Determine the [x, y] coordinate at the center of the cell enclosing the given text.  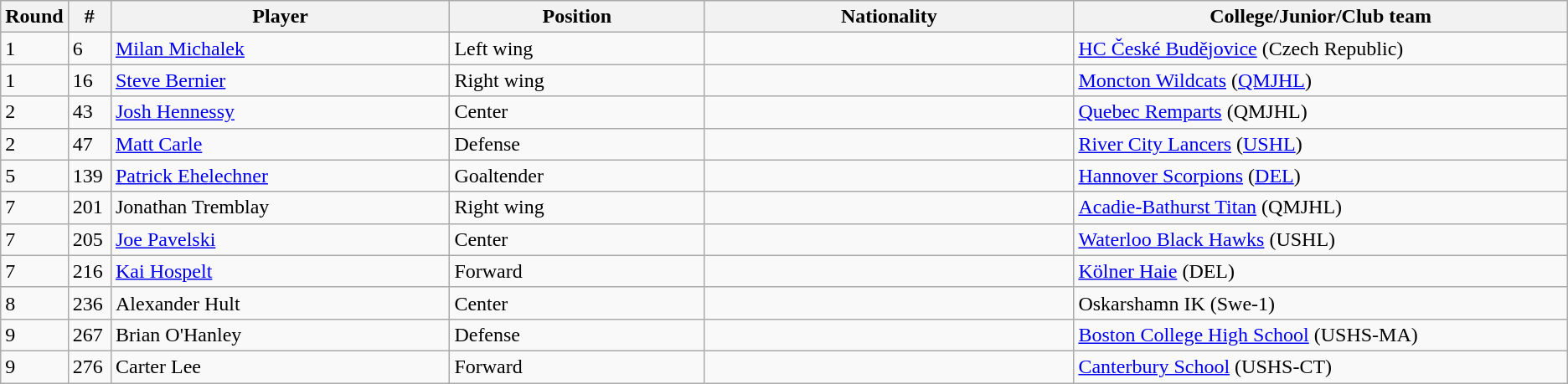
6 [89, 49]
Moncton Wildcats (QMJHL) [1320, 80]
Patrick Ehelechner [280, 176]
Acadie-Bathurst Titan (QMJHL) [1320, 207]
Joe Pavelski [280, 239]
8 [34, 303]
Josh Hennessy [280, 112]
Alexander Hult [280, 303]
236 [89, 303]
Left wing [577, 49]
Jonathan Tremblay [280, 207]
5 [34, 176]
205 [89, 239]
Position [577, 17]
Steve Bernier [280, 80]
216 [89, 271]
276 [89, 366]
43 [89, 112]
Goaltender [577, 176]
Kai Hospelt [280, 271]
# [89, 17]
Boston College High School (USHS-MA) [1320, 335]
Brian O'Hanley [280, 335]
Oskarshamn IK (Swe-1) [1320, 303]
HC České Budějovice (Czech Republic) [1320, 49]
Hannover Scorpions (DEL) [1320, 176]
Matt Carle [280, 144]
Carter Lee [280, 366]
Waterloo Black Hawks (USHL) [1320, 239]
Quebec Remparts (QMJHL) [1320, 112]
College/Junior/Club team [1320, 17]
16 [89, 80]
Nationality [890, 17]
Canterbury School (USHS-CT) [1320, 366]
201 [89, 207]
Milan Michalek [280, 49]
Kölner Haie (DEL) [1320, 271]
47 [89, 144]
River City Lancers (USHL) [1320, 144]
Player [280, 17]
Round [34, 17]
267 [89, 335]
139 [89, 176]
